Provide the [x, y] coordinate of the cell's center where the given text is located.  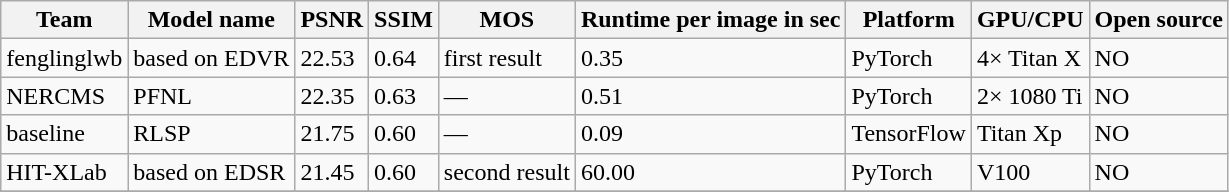
HIT-XLab [64, 172]
second result [506, 172]
Team [64, 20]
0.09 [710, 134]
first result [506, 58]
0.63 [404, 96]
Titan Xp [1030, 134]
fenglinglwb [64, 58]
PFNL [212, 96]
Runtime per image in sec [710, 20]
4× Titan X [1030, 58]
21.45 [332, 172]
60.00 [710, 172]
V100 [1030, 172]
2× 1080 Ti [1030, 96]
0.51 [710, 96]
NERCMS [64, 96]
0.64 [404, 58]
22.35 [332, 96]
0.35 [710, 58]
based on EDVR [212, 58]
Platform [908, 20]
GPU/CPU [1030, 20]
Open source [1158, 20]
baseline [64, 134]
TensorFlow [908, 134]
PSNR [332, 20]
SSIM [404, 20]
Model name [212, 20]
RLSP [212, 134]
21.75 [332, 134]
MOS [506, 20]
based on EDSR [212, 172]
22.53 [332, 58]
